Identify which cell holds the provided text, then report its [X, Y] central coordinate. 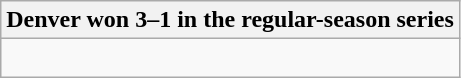
Denver won 3–1 in the regular-season series [230, 20]
